Determine the [X, Y] coordinate at the center of the cell enclosing the given text.  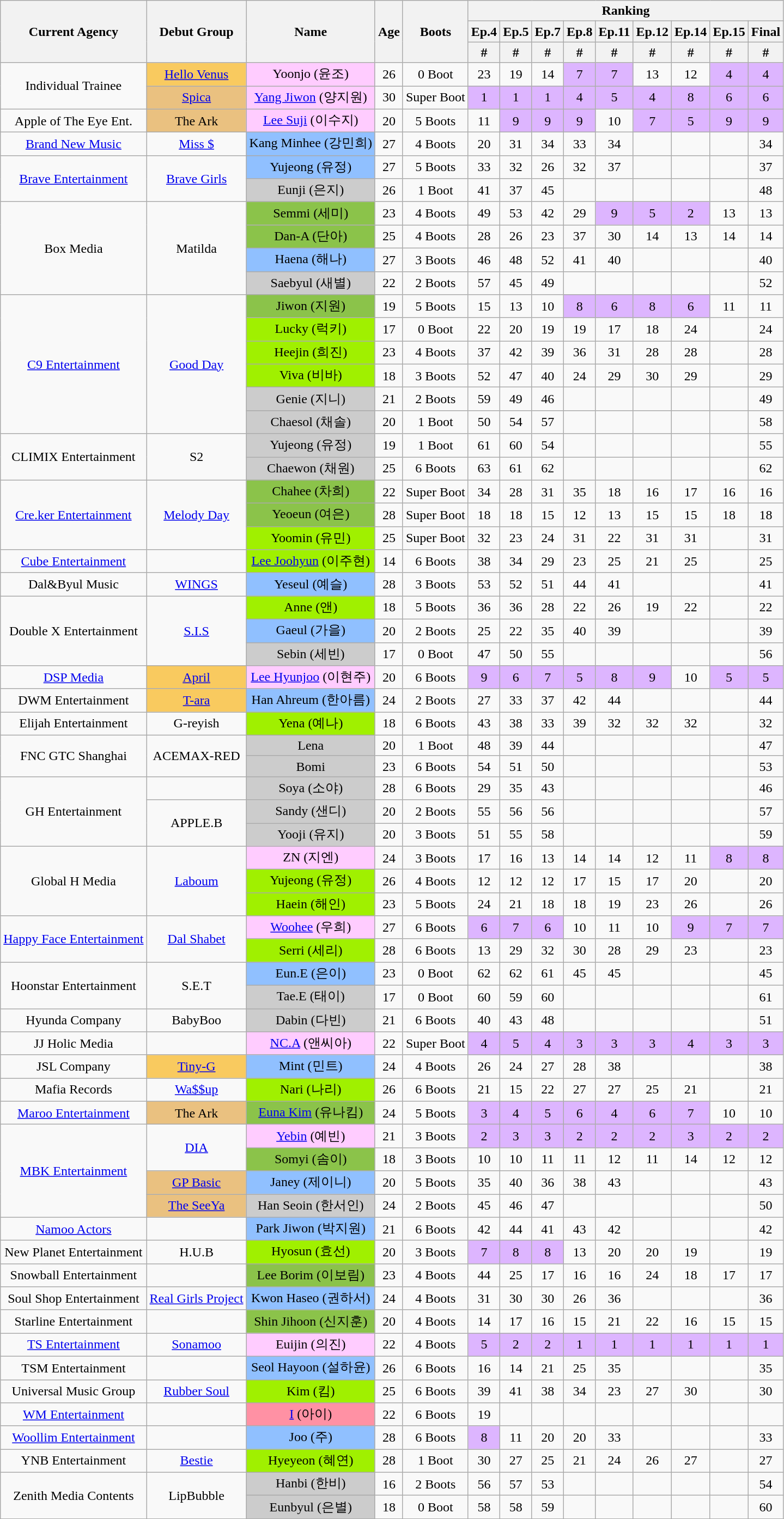
Ep.12 [652, 32]
Rubber Soul [196, 1392]
Lena [311, 745]
Eun.E (은이) [311, 974]
April [196, 678]
H.U.B [196, 1252]
Sandy (샌디) [311, 812]
Yoomin (유민) [311, 538]
Dal&Byul Music [74, 584]
Hello Venus [196, 74]
Lee Joohyun (이주현) [311, 561]
Miss $ [196, 144]
Cre.ker Entertainment [74, 515]
Eunji (은지) [311, 191]
Yoonjo (윤조) [311, 74]
S.I.S [196, 631]
CLIMIX Entertainment [74, 457]
Universal Music Group [74, 1392]
S.E.T [196, 985]
Yooji (유지) [311, 835]
Genie (지니) [311, 399]
Seol Hayoon (설하윤) [311, 1368]
Saebyul (새별) [311, 283]
DIA [196, 1147]
Hyunda Company [74, 1020]
Hyeyeon (혜연) [311, 1461]
Somyi (솜이) [311, 1159]
Nari (나리) [311, 1090]
Yang Jiwon (양지원) [311, 98]
Debut Group [196, 32]
Cube Entertainment [74, 561]
63 [484, 469]
Ep.15 [729, 32]
Hoonstar Entertainment [74, 985]
Name [311, 32]
Dan-A (단아) [311, 236]
Ep.7 [548, 32]
Soya (소야) [311, 788]
Wa$$up [196, 1090]
Ranking [625, 11]
Serri (세리) [311, 950]
Lee Hyunjoo (이현주) [311, 678]
Global H Media [74, 881]
Ep.11 [615, 32]
Laboum [196, 881]
Brave Entertainment [74, 179]
Mint (민트) [311, 1067]
Heejin (희진) [311, 353]
Good Day [196, 364]
Current Agency [74, 32]
Anne (앤) [311, 608]
Lee Borim (이보림) [311, 1275]
Hanbi (한비) [311, 1484]
Joo (주) [311, 1437]
Park Jiwon (박지원) [311, 1229]
The SeeYa [196, 1206]
Dabin (다빈) [311, 1020]
Bomi [311, 766]
Haena (해나) [311, 259]
ACEMAX-RED [196, 756]
WM Entertainment [74, 1414]
Maroo Entertainment [74, 1113]
I (아이) [311, 1414]
Semmi (세미) [311, 214]
Kwon Haseo (권하서) [311, 1299]
GP Basic [196, 1182]
Yena (예나) [311, 724]
Boots [435, 32]
Dal Shabet [196, 939]
T-ara [196, 701]
DWM Entertainment [74, 701]
Melody Day [196, 515]
Final [765, 32]
Matilda [196, 248]
Starline Entertainment [74, 1322]
G-reyish [196, 724]
Ep.14 [690, 32]
Eunbyul (은별) [311, 1507]
C9 Entertainment [74, 364]
Real Girls Project [196, 1299]
YNB Entertainment [74, 1461]
Zenith Media Contents [74, 1495]
JJ Holic Media [74, 1044]
Tiny-G [196, 1067]
Haein (해인) [311, 904]
LipBubble [196, 1495]
Individual Trainee [74, 86]
Yeoeun (여은) [311, 515]
Snowball Entertainment [74, 1275]
Woohee (우희) [311, 927]
Sonamoo [196, 1345]
BabyBoo [196, 1020]
Bestie [196, 1461]
APPLE.B [196, 823]
TS Entertainment [74, 1345]
Mafia Records [74, 1090]
Sebin (세빈) [311, 654]
Shin Jihoon (신지훈) [311, 1322]
Namoo Actors [74, 1229]
Spica [196, 98]
Woollim Entertainment [74, 1437]
Kang Minhee (강민희) [311, 144]
DSP Media [74, 678]
Euijin (의진) [311, 1345]
Yeseul (예슬) [311, 584]
NC.A (앤씨아) [311, 1044]
MBK Entertainment [74, 1171]
Han Ahreum (한아름) [311, 701]
Double X Entertainment [74, 631]
Gaeul (가을) [311, 631]
Brave Girls [196, 179]
Box Media [74, 248]
Lucky (럭키) [311, 329]
Han Seoin (한서인) [311, 1206]
GH Entertainment [74, 811]
Yebin (예빈) [311, 1137]
JSL Company [74, 1067]
Ep.4 [484, 32]
ZN (지엔) [311, 858]
Viva (비바) [311, 376]
WINGS [196, 584]
Happy Face Entertainment [74, 939]
New Planet Entertainment [74, 1252]
Chaesol (채솔) [311, 422]
Elijah Entertainment [74, 724]
Jiwon (지원) [311, 306]
Euna Kim (유나킴) [311, 1113]
Janey (제이니) [311, 1182]
Soul Shop Entertainment [74, 1299]
TSM Entertainment [74, 1368]
Apple of The Eye Ent. [74, 121]
Hyosun (효선) [311, 1252]
Chahee (차희) [311, 491]
Tae.E (태이) [311, 997]
Brand New Music [74, 144]
Age [389, 32]
FNC GTC Shanghai [74, 756]
Kim (킴) [311, 1392]
Ep.5 [516, 32]
Ep.8 [580, 32]
Chaewon (채원) [311, 469]
S2 [196, 457]
Lee Suji (이수지) [311, 121]
